For the text-containing cell, return its midpoint in (X, Y) coordinate format. 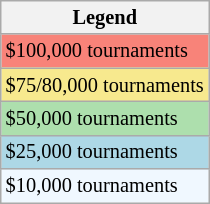
$50,000 tournaments (105, 118)
$75/80,000 tournaments (105, 85)
$10,000 tournaments (105, 186)
$25,000 tournaments (105, 152)
Legend (105, 17)
$100,000 tournaments (105, 51)
